Locate the cell with the specified text and output its (x, y) center coordinate. 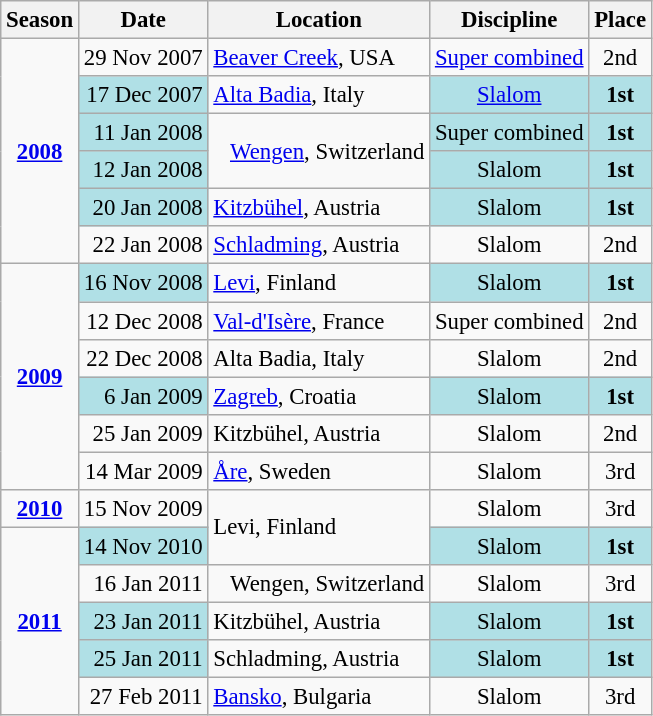
Val-d'Isère, France (319, 321)
14 Nov 2010 (143, 546)
Bansko, Bulgaria (319, 697)
2010 (40, 509)
25 Jan 2011 (143, 659)
2011 (40, 621)
Place (620, 20)
Zagreb, Croatia (319, 396)
Beaver Creek, USA (319, 58)
Location (319, 20)
6 Jan 2009 (143, 396)
15 Nov 2009 (143, 509)
22 Jan 2008 (143, 245)
2009 (40, 377)
12 Jan 2008 (143, 170)
27 Feb 2011 (143, 697)
Åre, Sweden (319, 471)
29 Nov 2007 (143, 58)
25 Jan 2009 (143, 433)
23 Jan 2011 (143, 621)
17 Dec 2007 (143, 95)
16 Nov 2008 (143, 283)
12 Dec 2008 (143, 321)
14 Mar 2009 (143, 471)
16 Jan 2011 (143, 584)
Season (40, 20)
22 Dec 2008 (143, 358)
2008 (40, 152)
Date (143, 20)
20 Jan 2008 (143, 208)
Discipline (510, 20)
11 Jan 2008 (143, 133)
